For the text-containing cell, return its midpoint in (x, y) coordinate format. 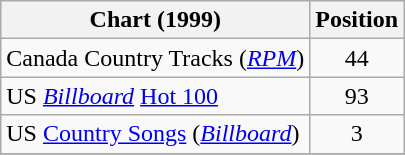
US Country Songs (Billboard) (156, 134)
93 (357, 96)
Position (357, 20)
3 (357, 134)
US Billboard Hot 100 (156, 96)
Chart (1999) (156, 20)
Canada Country Tracks (RPM) (156, 58)
44 (357, 58)
